Determine the [x, y] coordinate at the center of the cell enclosing the given text.  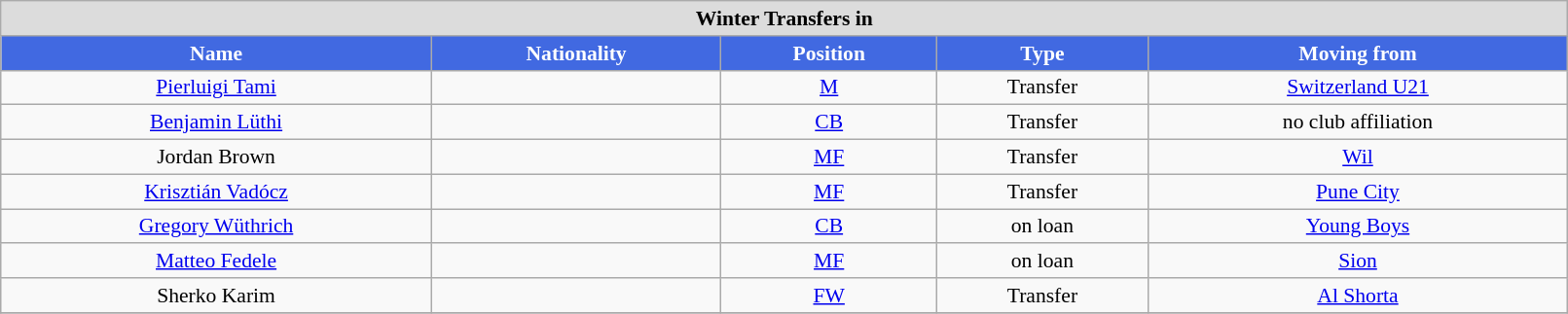
Position [829, 53]
Sherko Karim [216, 296]
Benjamin Lüthi [216, 122]
Moving from [1358, 53]
Krisztián Vadócz [216, 192]
Name [216, 53]
Gregory Wüthrich [216, 227]
Winter Transfers in [784, 18]
Jordan Brown [216, 157]
Nationality [576, 53]
Pune City [1358, 192]
Switzerland U21 [1358, 87]
Sion [1358, 262]
no club affiliation [1358, 122]
Matteo Fedele [216, 262]
Wil [1358, 157]
FW [829, 296]
Pierluigi Tami [216, 87]
Type [1043, 53]
Al Shorta [1358, 296]
Young Boys [1358, 227]
M [829, 87]
